Determine the [x, y] coordinate at the center of the cell enclosing the given text.  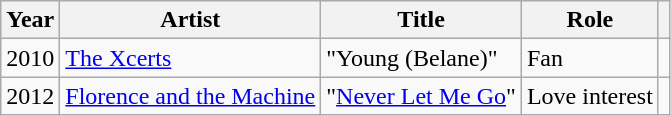
Title [422, 20]
2010 [30, 58]
"Young (Belane)" [422, 58]
Artist [190, 20]
Role [590, 20]
The Xcerts [190, 58]
Year [30, 20]
"Never Let Me Go" [422, 96]
Fan [590, 58]
Love interest [590, 96]
2012 [30, 96]
Florence and the Machine [190, 96]
